Pinpoint the cell where the given text exists, returning its [X, Y] midpoint coordinate. 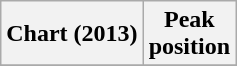
Peak position [189, 34]
Chart (2013) [72, 34]
